Search for the cell housing the specified text and yield its [x, y] center coordinate. 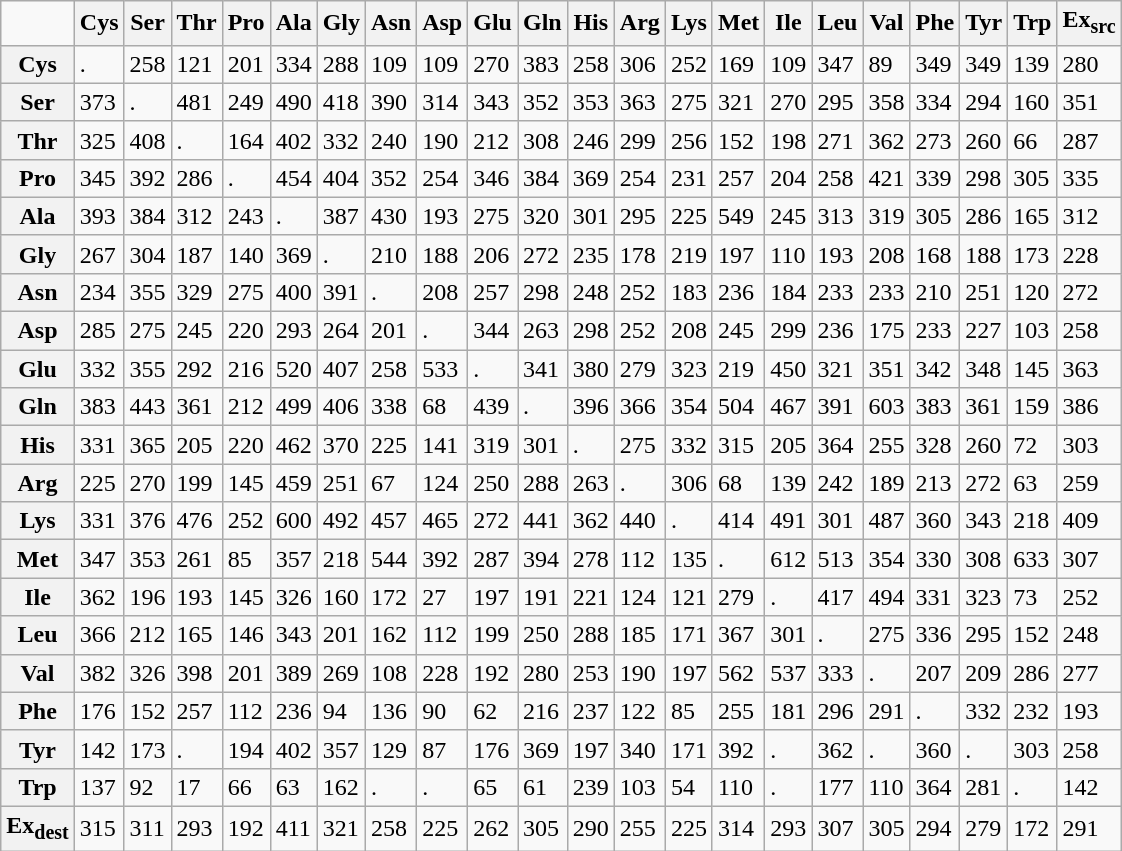
140 [246, 254]
370 [341, 445]
159 [1032, 407]
177 [838, 787]
348 [984, 369]
207 [935, 673]
398 [196, 673]
108 [392, 673]
633 [1032, 559]
196 [148, 597]
243 [246, 216]
61 [543, 787]
467 [788, 407]
209 [984, 673]
90 [442, 711]
92 [148, 787]
204 [788, 178]
342 [935, 369]
191 [543, 597]
481 [196, 102]
17 [196, 787]
Exdest [38, 828]
612 [788, 559]
141 [442, 445]
129 [392, 749]
253 [590, 673]
198 [788, 140]
164 [246, 140]
136 [392, 711]
450 [788, 369]
239 [590, 787]
358 [886, 102]
336 [935, 635]
603 [886, 407]
62 [493, 711]
65 [493, 787]
394 [543, 559]
89 [886, 64]
259 [1089, 483]
487 [886, 521]
328 [935, 445]
499 [294, 407]
137 [99, 787]
333 [838, 673]
242 [838, 483]
277 [1089, 673]
414 [738, 521]
387 [341, 216]
189 [886, 483]
135 [688, 559]
54 [688, 787]
373 [99, 102]
234 [99, 292]
441 [543, 521]
462 [294, 445]
457 [392, 521]
278 [590, 559]
168 [935, 254]
325 [99, 140]
338 [392, 407]
249 [246, 102]
267 [99, 254]
407 [341, 369]
304 [148, 254]
311 [148, 828]
329 [196, 292]
292 [196, 369]
549 [738, 216]
235 [590, 254]
417 [838, 597]
345 [99, 178]
341 [543, 369]
443 [148, 407]
87 [442, 749]
94 [341, 711]
393 [99, 216]
544 [392, 559]
261 [196, 559]
440 [640, 521]
178 [640, 254]
439 [493, 407]
404 [341, 178]
296 [838, 711]
146 [246, 635]
339 [935, 178]
122 [640, 711]
273 [935, 140]
408 [148, 140]
390 [392, 102]
184 [788, 292]
313 [838, 216]
346 [493, 178]
409 [1089, 521]
320 [543, 216]
600 [294, 521]
271 [838, 140]
490 [294, 102]
376 [148, 521]
72 [1032, 445]
231 [688, 178]
335 [1089, 178]
330 [935, 559]
181 [788, 711]
175 [886, 331]
27 [442, 597]
73 [1032, 597]
367 [738, 635]
269 [341, 673]
264 [341, 331]
340 [640, 749]
120 [1032, 292]
344 [493, 331]
520 [294, 369]
491 [788, 521]
67 [392, 483]
476 [196, 521]
290 [590, 828]
256 [688, 140]
386 [1089, 407]
494 [886, 597]
430 [392, 216]
185 [640, 635]
400 [294, 292]
418 [341, 102]
169 [738, 64]
Exsrc [1089, 23]
194 [246, 749]
396 [590, 407]
389 [294, 673]
221 [590, 597]
237 [590, 711]
537 [788, 673]
187 [196, 254]
365 [148, 445]
406 [341, 407]
281 [984, 787]
504 [738, 407]
206 [493, 254]
562 [738, 673]
262 [493, 828]
421 [886, 178]
533 [442, 369]
183 [688, 292]
232 [1032, 711]
240 [392, 140]
492 [341, 521]
213 [935, 483]
465 [442, 521]
246 [590, 140]
380 [590, 369]
382 [99, 673]
459 [294, 483]
454 [294, 178]
411 [294, 828]
513 [838, 559]
227 [984, 331]
285 [99, 331]
